Provide the (x, y) coordinate of the cell's center where the given text is located.  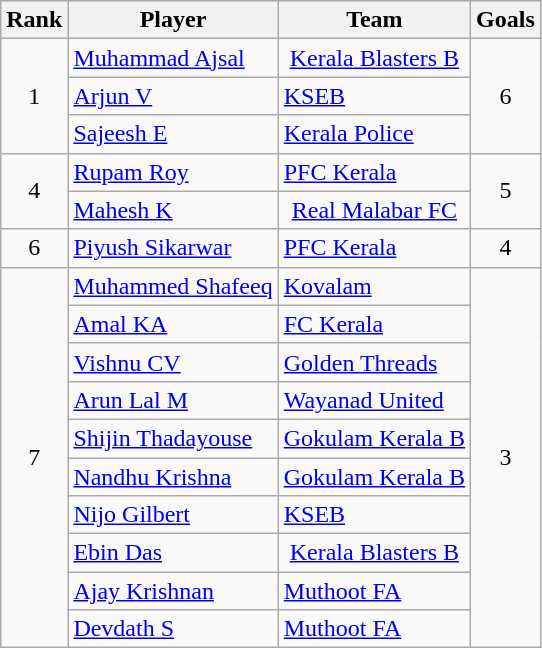
Ebin Das (173, 553)
Player (173, 20)
Rank (34, 20)
Real Malabar FC (374, 210)
Nandhu Krishna (173, 477)
Nijo Gilbert (173, 515)
Piyush Sikarwar (173, 248)
Muhammed Shafeeq (173, 286)
1 (34, 96)
Rupam Roy (173, 172)
Wayanad United (374, 400)
Arun Lal M (173, 400)
Kovalam (374, 286)
Kerala Police (374, 134)
Team (374, 20)
Amal KA (173, 324)
Arjun V (173, 96)
7 (34, 458)
FC Kerala (374, 324)
Ajay Krishnan (173, 591)
Sajeesh E (173, 134)
Devdath S (173, 629)
Golden Threads (374, 362)
Vishnu CV (173, 362)
5 (506, 191)
Goals (506, 20)
Shijin Thadayouse (173, 438)
Muhammad Ajsal (173, 58)
Mahesh K (173, 210)
3 (506, 458)
